Return (X, Y) of the center of cell containing provided text 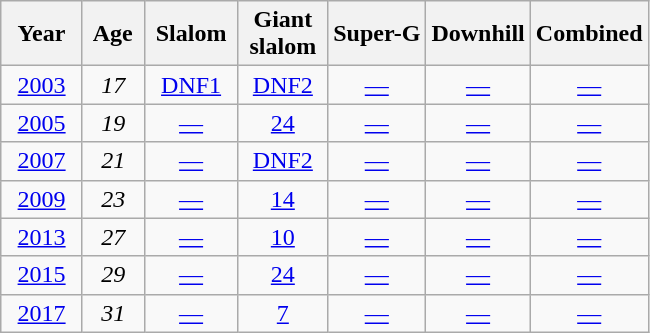
23 (113, 199)
2007 (42, 161)
19 (113, 123)
21 (113, 161)
2017 (42, 313)
Year (42, 34)
2009 (42, 199)
2013 (42, 237)
2015 (42, 275)
2005 (42, 123)
Slalom (191, 34)
31 (113, 313)
Age (113, 34)
29 (113, 275)
Giant slalom (283, 34)
Downhill (478, 34)
27 (113, 237)
10 (283, 237)
Combined (589, 34)
Super-G (377, 34)
7 (283, 313)
14 (283, 199)
DNF1 (191, 85)
17 (113, 85)
2003 (42, 85)
